Capture the cell that displays the provided text and extract its (x, y) central coordinate. 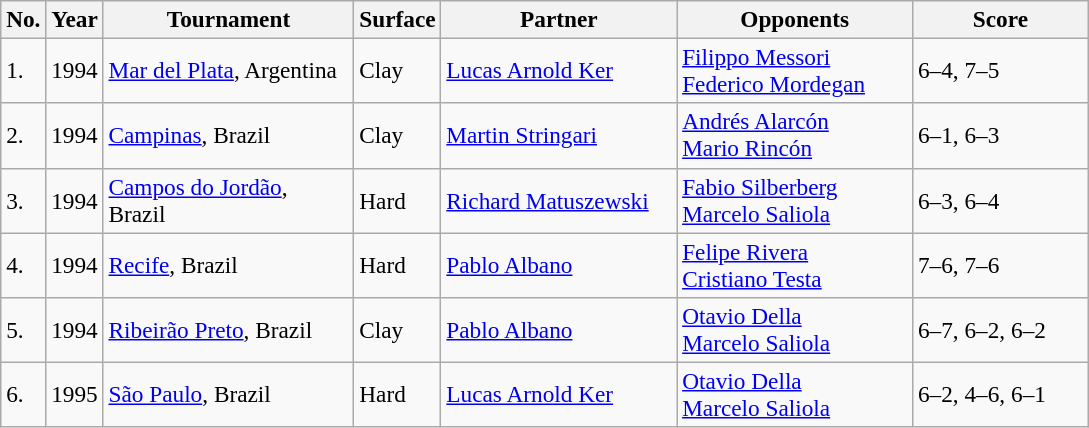
Mar del Plata, Argentina (228, 70)
Fabio Silberberg Marcelo Saliola (795, 200)
Campos do Jordão, Brazil (228, 200)
2. (24, 136)
Opponents (795, 19)
6–7, 6–2, 6–2 (1001, 330)
No. (24, 19)
Ribeirão Preto, Brazil (228, 330)
3. (24, 200)
Surface (398, 19)
Tournament (228, 19)
Campinas, Brazil (228, 136)
7–6, 7–6 (1001, 264)
6–2, 4–6, 6–1 (1001, 394)
Richard Matuszewski (559, 200)
Year (74, 19)
Recife, Brazil (228, 264)
Martin Stringari (559, 136)
4. (24, 264)
1995 (74, 394)
Filippo Messori Federico Mordegan (795, 70)
6. (24, 394)
6–3, 6–4 (1001, 200)
1. (24, 70)
6–1, 6–3 (1001, 136)
São Paulo, Brazil (228, 394)
5. (24, 330)
Score (1001, 19)
6–4, 7–5 (1001, 70)
Partner (559, 19)
Andrés Alarcón Mario Rincón (795, 136)
Felipe Rivera Cristiano Testa (795, 264)
